Find where the given text appears and provide that cell's center as [x, y] coordinate. 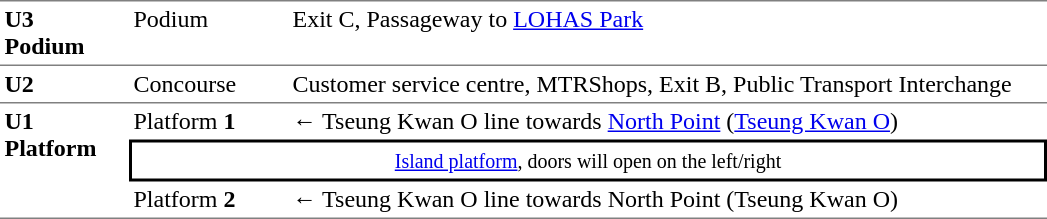
← Tseung Kwan O line towards North Point (Tseung Kwan O) [668, 122]
Platform 1 [208, 122]
Podium [208, 33]
U3Podium [64, 33]
Island platform, doors will open on the left/right [588, 161]
Concourse [208, 85]
U2 [64, 85]
Customer service centre, MTRShops, Exit B, Public Transport Interchange [668, 85]
Exit C, Passageway to LOHAS Park [668, 33]
